Search for the cell housing the specified text and yield its [x, y] center coordinate. 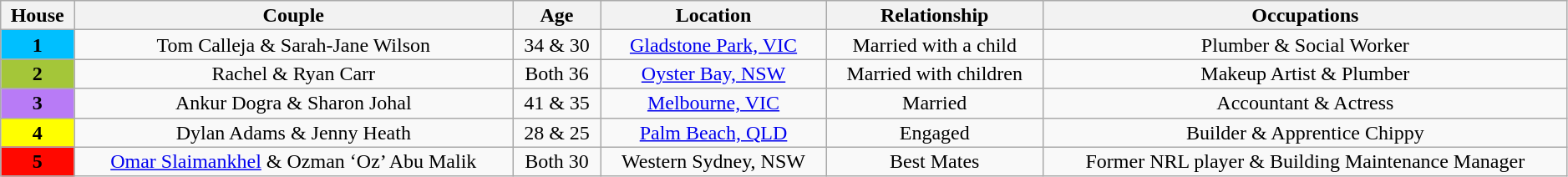
Engaged [934, 132]
4 [38, 132]
Married [934, 104]
Tom Calleja & Sarah-Jane Wilson [294, 45]
Ankur Dogra & Sharon Johal [294, 104]
Married with children [934, 73]
Both 36 [556, 73]
Omar Slaimankhel & Ozman ‘Oz’ Abu Malik [294, 162]
Accountant & Actress [1305, 104]
Best Mates [934, 162]
Plumber & Social Worker [1305, 45]
Married with a child [934, 45]
Couple [294, 15]
Makeup Artist & Plumber [1305, 73]
Oyster Bay, NSW [713, 73]
Occupations [1305, 15]
Palm Beach, QLD [713, 132]
2 [38, 73]
41 & 35 [556, 104]
Builder & Apprentice Chippy [1305, 132]
Both 30 [556, 162]
Location [713, 15]
Dylan Adams & Jenny Heath [294, 132]
Age [556, 15]
Former NRL player & Building Maintenance Manager [1305, 162]
3 [38, 104]
5 [38, 162]
House [38, 15]
Gladstone Park, VIC [713, 45]
28 & 25 [556, 132]
Rachel & Ryan Carr [294, 73]
1 [38, 45]
Melbourne, VIC [713, 104]
34 & 30 [556, 45]
Relationship [934, 15]
Western Sydney, NSW [713, 162]
